Locate the cell with the specified text and output its (x, y) center coordinate. 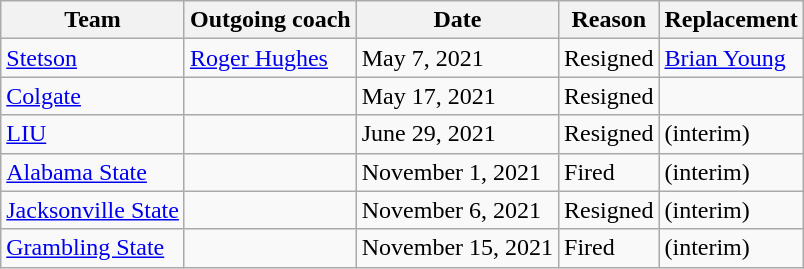
LIU (93, 134)
Roger Hughes (270, 58)
Brian Young (731, 58)
Grambling State (93, 248)
November 6, 2021 (457, 210)
November 1, 2021 (457, 172)
June 29, 2021 (457, 134)
Replacement (731, 20)
Stetson (93, 58)
Reason (609, 20)
November 15, 2021 (457, 248)
Team (93, 20)
Outgoing coach (270, 20)
May 17, 2021 (457, 96)
May 7, 2021 (457, 58)
Date (457, 20)
Colgate (93, 96)
Alabama State (93, 172)
Jacksonville State (93, 210)
